Find where the given text appears and provide that cell's center as [X, Y] coordinate. 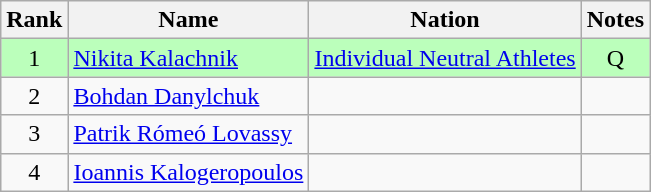
3 [34, 134]
Rank [34, 20]
4 [34, 172]
1 [34, 58]
Nikita Kalachnik [188, 58]
Q [615, 58]
Ioannis Kalogeropoulos [188, 172]
Name [188, 20]
Nation [445, 20]
Notes [615, 20]
Patrik Rómeó Lovassy [188, 134]
2 [34, 96]
Bohdan Danylchuk [188, 96]
Individual Neutral Athletes [445, 58]
